Locate the cell with the specified text and output its (X, Y) center coordinate. 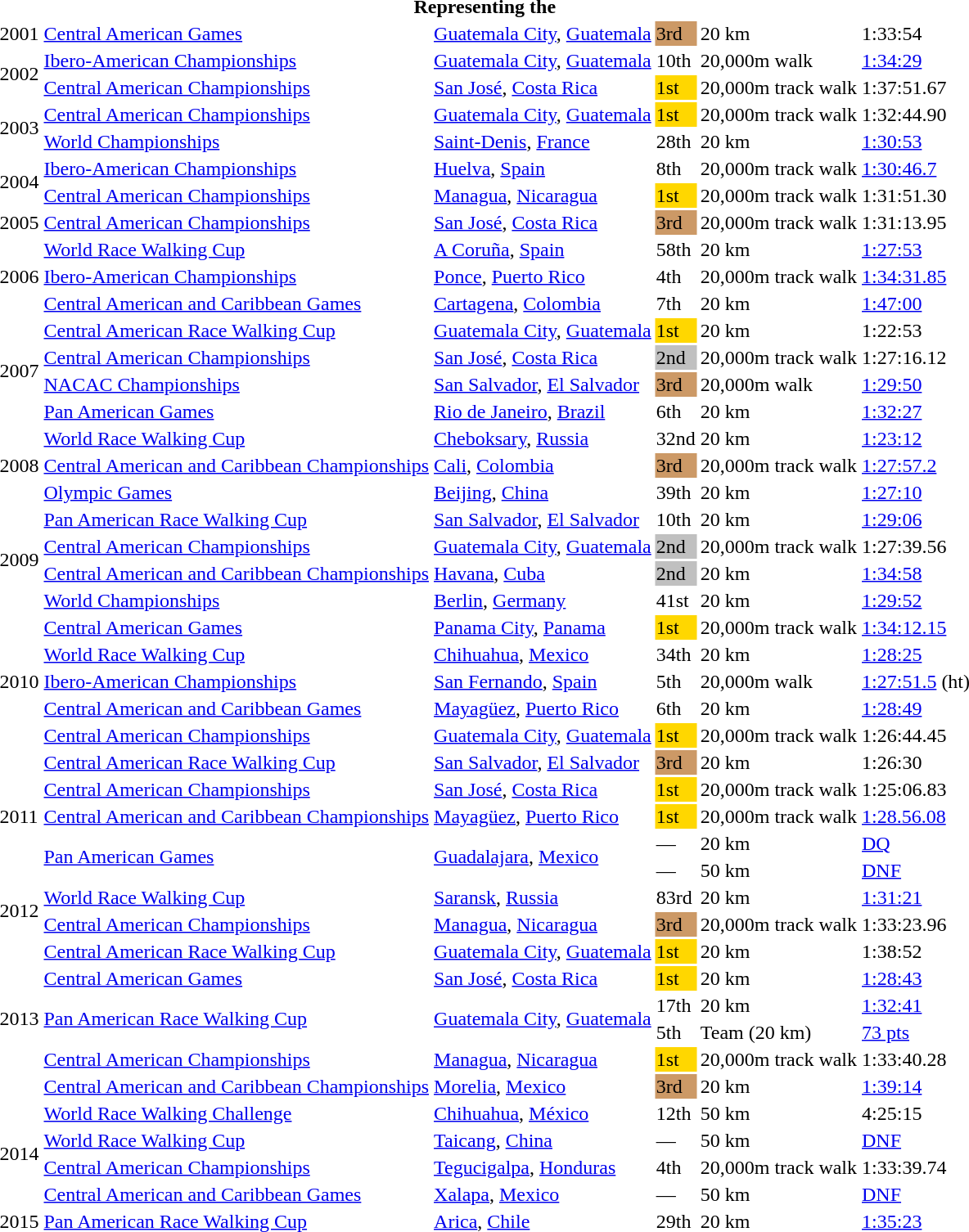
Olympic Games (237, 492)
7th (676, 304)
Panama City, Panama (543, 627)
San Fernando, Spain (543, 681)
Huelva, Spain (543, 169)
Havana, Cuba (543, 573)
Saransk, Russia (543, 897)
12th (676, 1113)
Chihuahua, México (543, 1113)
Ponce, Puerto Rico (543, 277)
28th (676, 142)
A Coruña, Spain (543, 250)
Cartagena, Colombia (543, 304)
Taicang, China (543, 1140)
Rio de Janeiro, Brazil (543, 411)
World Race Walking Challenge (237, 1113)
Chihuahua, Mexico (543, 654)
Cheboksary, Russia (543, 438)
32nd (676, 438)
Xalapa, Mexico (543, 1194)
NACAC Championships (237, 384)
Tegucigalpa, Honduras (543, 1167)
83rd (676, 897)
Cali, Colombia (543, 465)
58th (676, 250)
Saint-Denis, France (543, 142)
Guadalajara, Mexico (543, 857)
34th (676, 654)
Beijing, China (543, 492)
17th (676, 1005)
Morelia, Mexico (543, 1086)
Team (20 km) (778, 1032)
8th (676, 169)
41st (676, 600)
Berlin, Germany (543, 600)
39th (676, 492)
